Provide the [X, Y] coordinate of the cell's center where the given text is located.  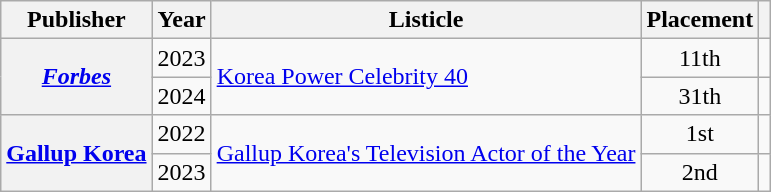
Korea Power Celebrity 40 [426, 77]
Forbes [76, 77]
Placement [700, 20]
2022 [182, 134]
2nd [700, 172]
Year [182, 20]
Gallup Korea's Television Actor of the Year [426, 153]
31th [700, 96]
2024 [182, 96]
Publisher [76, 20]
Listicle [426, 20]
Gallup Korea [76, 153]
1st [700, 134]
11th [700, 58]
